Return (X, Y) of the center of cell containing provided text 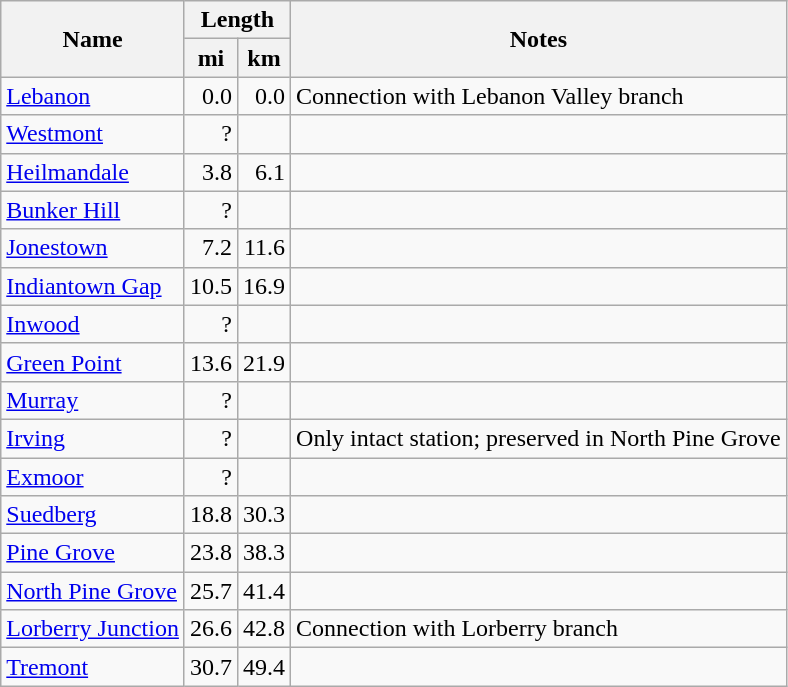
Only intact station; preserved in North Pine Grove (539, 438)
Notes (539, 39)
Green Point (93, 362)
Bunker Hill (93, 210)
30.3 (264, 515)
Inwood (93, 324)
26.6 (210, 629)
6.1 (264, 172)
Exmoor (93, 477)
Tremont (93, 667)
North Pine Grove (93, 591)
Irving (93, 438)
41.4 (264, 591)
Murray (93, 400)
Pine Grove (93, 553)
13.6 (210, 362)
30.7 (210, 667)
11.6 (264, 248)
10.5 (210, 286)
Indiantown Gap (93, 286)
km (264, 58)
38.3 (264, 553)
mi (210, 58)
Jonestown (93, 248)
Name (93, 39)
Length (237, 20)
21.9 (264, 362)
Lebanon (93, 96)
3.8 (210, 172)
42.8 (264, 629)
49.4 (264, 667)
25.7 (210, 591)
7.2 (210, 248)
Westmont (93, 134)
Connection with Lorberry branch (539, 629)
Suedberg (93, 515)
18.8 (210, 515)
16.9 (264, 286)
Heilmandale (93, 172)
Lorberry Junction (93, 629)
Connection with Lebanon Valley branch (539, 96)
23.8 (210, 553)
